Provide the [x, y] coordinate of the cell's center where the given text is located.  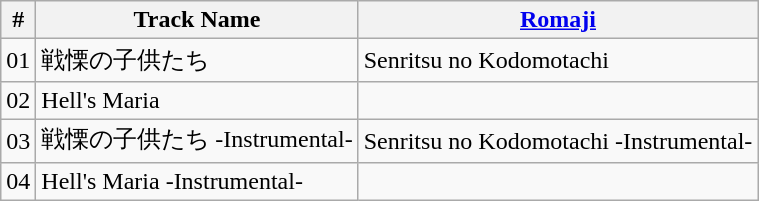
01 [18, 60]
# [18, 20]
Romaji [558, 20]
Hell's Maria [197, 100]
04 [18, 181]
Senritsu no Kodomotachi [558, 60]
Track Name [197, 20]
03 [18, 140]
02 [18, 100]
Senritsu no Kodomotachi -Instrumental- [558, 140]
戦慄の子供たち -Instrumental- [197, 140]
Hell's Maria -Instrumental- [197, 181]
戦慄の子供たち [197, 60]
